Locate the cell with the specified text and output its [x, y] center coordinate. 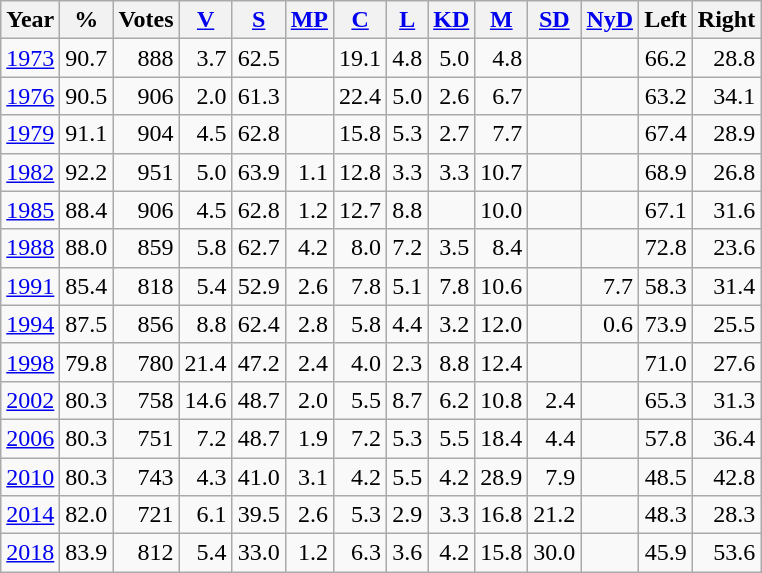
1.9 [309, 438]
1979 [30, 134]
7.9 [554, 477]
1985 [30, 210]
Left [666, 20]
1973 [30, 58]
6.2 [452, 400]
63.9 [258, 172]
1994 [30, 324]
31.6 [726, 210]
21.2 [554, 515]
92.2 [86, 172]
721 [146, 515]
47.2 [258, 362]
26.8 [726, 172]
85.4 [86, 286]
780 [146, 362]
45.9 [666, 553]
2.7 [452, 134]
65.3 [666, 400]
28.3 [726, 515]
14.6 [206, 400]
1.1 [309, 172]
52.9 [258, 286]
33.0 [258, 553]
63.2 [666, 96]
82.0 [86, 515]
23.6 [726, 248]
88.4 [86, 210]
73.9 [666, 324]
Votes [146, 20]
79.8 [86, 362]
% [86, 20]
25.5 [726, 324]
62.7 [258, 248]
18.4 [502, 438]
1998 [30, 362]
67.1 [666, 210]
90.5 [86, 96]
2.9 [408, 515]
1976 [30, 96]
951 [146, 172]
888 [146, 58]
41.0 [258, 477]
5.1 [408, 286]
Year [30, 20]
48.3 [666, 515]
2006 [30, 438]
2.8 [309, 324]
856 [146, 324]
12.7 [360, 210]
4.3 [206, 477]
90.7 [86, 58]
39.5 [258, 515]
751 [146, 438]
12.0 [502, 324]
91.1 [86, 134]
36.4 [726, 438]
87.5 [86, 324]
3.6 [408, 553]
58.3 [666, 286]
3.5 [452, 248]
88.0 [86, 248]
62.4 [258, 324]
22.4 [360, 96]
31.3 [726, 400]
2002 [30, 400]
66.2 [666, 58]
1991 [30, 286]
68.9 [666, 172]
27.6 [726, 362]
34.1 [726, 96]
3.2 [452, 324]
SD [554, 20]
57.8 [666, 438]
2018 [30, 553]
V [206, 20]
859 [146, 248]
Right [726, 20]
758 [146, 400]
42.8 [726, 477]
904 [146, 134]
818 [146, 286]
10.8 [502, 400]
16.8 [502, 515]
S [258, 20]
MP [309, 20]
812 [146, 553]
0.6 [610, 324]
KD [452, 20]
C [360, 20]
21.4 [206, 362]
72.8 [666, 248]
M [502, 20]
3.1 [309, 477]
62.5 [258, 58]
12.8 [360, 172]
2.3 [408, 362]
48.5 [666, 477]
1988 [30, 248]
2014 [30, 515]
4.0 [360, 362]
67.4 [666, 134]
6.7 [502, 96]
30.0 [554, 553]
10.7 [502, 172]
10.0 [502, 210]
8.0 [360, 248]
12.4 [502, 362]
28.8 [726, 58]
1982 [30, 172]
10.6 [502, 286]
83.9 [86, 553]
53.6 [726, 553]
2010 [30, 477]
61.3 [258, 96]
3.7 [206, 58]
NyD [610, 20]
71.0 [666, 362]
31.4 [726, 286]
8.4 [502, 248]
6.3 [360, 553]
8.7 [408, 400]
L [408, 20]
6.1 [206, 515]
743 [146, 477]
19.1 [360, 58]
